Locate the cell with the specified text and output its (X, Y) center coordinate. 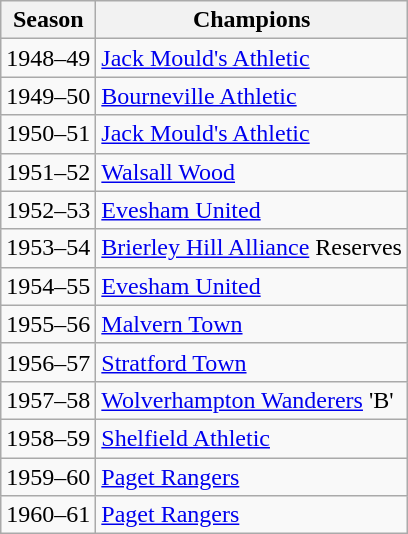
Wolverhampton Wanderers 'B' (252, 400)
Champions (252, 20)
Bourneville Athletic (252, 96)
Brierley Hill Alliance Reserves (252, 248)
1952–53 (48, 210)
Shelfield Athletic (252, 438)
1950–51 (48, 134)
Walsall Wood (252, 172)
Stratford Town (252, 362)
1959–60 (48, 477)
Malvern Town (252, 324)
1948–49 (48, 58)
1951–52 (48, 172)
1956–57 (48, 362)
1960–61 (48, 515)
1954–55 (48, 286)
1957–58 (48, 400)
1949–50 (48, 96)
1958–59 (48, 438)
1953–54 (48, 248)
Season (48, 20)
1955–56 (48, 324)
